Return (x, y) of the center of cell containing provided text 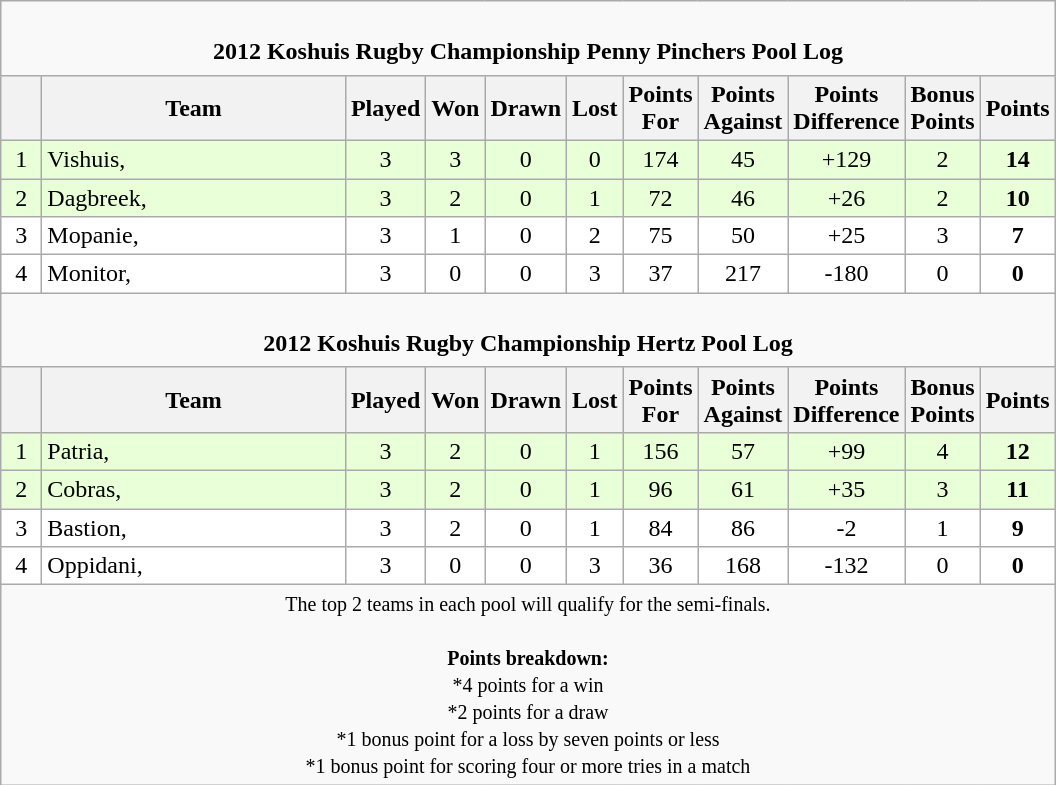
Dagbreek, (194, 197)
+129 (846, 159)
Patria, (194, 451)
11 (1018, 489)
37 (660, 274)
Mopanie, (194, 236)
Cobras, (194, 489)
10 (1018, 197)
72 (660, 197)
36 (660, 566)
-180 (846, 274)
84 (660, 527)
Monitor, (194, 274)
168 (743, 566)
7 (1018, 236)
75 (660, 236)
50 (743, 236)
9 (1018, 527)
14 (1018, 159)
217 (743, 274)
57 (743, 451)
+35 (846, 489)
Bastion, (194, 527)
45 (743, 159)
-2 (846, 527)
Vishuis, (194, 159)
96 (660, 489)
-132 (846, 566)
+25 (846, 236)
156 (660, 451)
46 (743, 197)
+99 (846, 451)
+26 (846, 197)
86 (743, 527)
61 (743, 489)
12 (1018, 451)
Oppidani, (194, 566)
174 (660, 159)
